Detect which cell encompasses the target text, then output its (x, y) center coordinate. 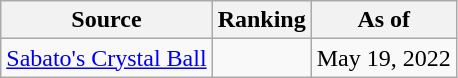
Source (106, 20)
Ranking (262, 20)
May 19, 2022 (384, 58)
As of (384, 20)
Sabato's Crystal Ball (106, 58)
